From the cell containing the given text, extract its center point as [X, Y] coordinate. 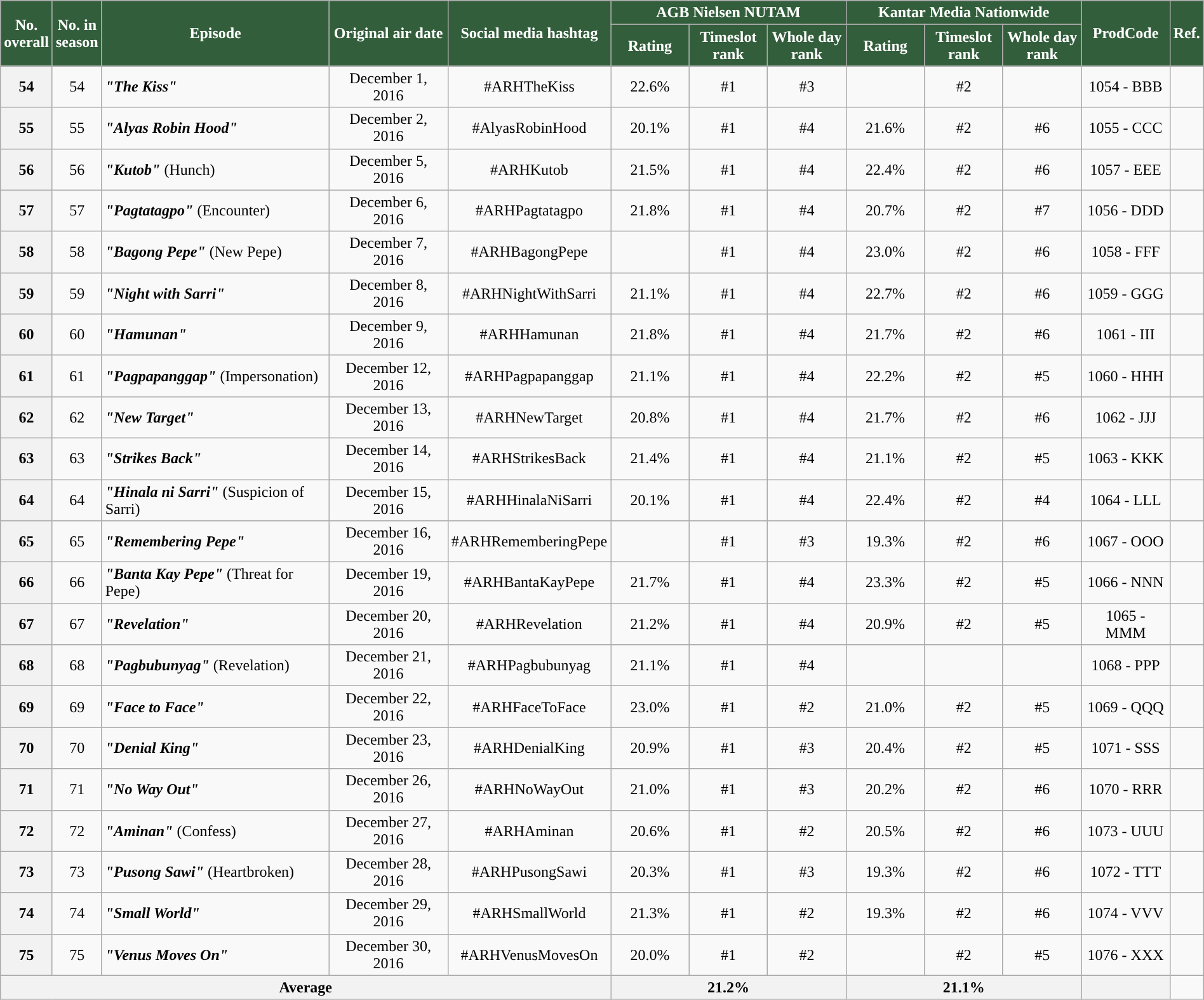
1067 - OOO [1125, 541]
December 20, 2016 [389, 624]
"Face to Face" [215, 706]
#ARHRevelation [529, 624]
#ARHBantaKayPepe [529, 583]
#ARHBagongPepe [529, 252]
December 14, 2016 [389, 459]
ProdCode [1125, 33]
"Pusong Sawi" (Heartbroken) [215, 872]
1071 - SSS [1125, 748]
20.4% [885, 748]
"Strikes Back" [215, 459]
Average [306, 987]
December 22, 2016 [389, 706]
"Alyas Robin Hood" [215, 128]
"Pagbubunyag" (Revelation) [215, 666]
20.0% [650, 954]
December 9, 2016 [389, 334]
20.7% [885, 211]
#ARHPagtatagpo [529, 211]
1058 - FFF [1125, 252]
"Small World" [215, 914]
20.6% [650, 831]
1057 - EEE [1125, 169]
21.4% [650, 459]
#AlyasRobinHood [529, 128]
December 6, 2016 [389, 211]
December 28, 2016 [389, 872]
#ARHSmallWorld [529, 914]
December 15, 2016 [389, 499]
20.5% [885, 831]
#ARHNewTarget [529, 417]
1074 - VVV [1125, 914]
#ARHVenusMovesOn [529, 954]
AGB Nielsen NUTAM [729, 13]
1056 - DDD [1125, 211]
21.6% [885, 128]
#ARHPagpapanggap [529, 376]
1066 - NNN [1125, 583]
"Pagtatagpo" (Encounter) [215, 211]
1068 - PPP [1125, 666]
"Kutob" (Hunch) [215, 169]
22.6% [650, 86]
1054 - BBB [1125, 86]
"Night with Sarri" [215, 294]
1055 - CCC [1125, 128]
"Venus Moves On" [215, 954]
1065 - MMM [1125, 624]
Social media hashtag [529, 33]
#ARHKutob [529, 169]
22.7% [885, 294]
December 5, 2016 [389, 169]
21.3% [650, 914]
1070 - RRR [1125, 789]
#ARHStrikesBack [529, 459]
#ARHNightWithSarri [529, 294]
#ARHPagbubunyag [529, 666]
1072 - TTT [1125, 872]
"New Target" [215, 417]
1073 - UUU [1125, 831]
1060 - HHH [1125, 376]
#ARHTheKiss [529, 86]
1062 - JJJ [1125, 417]
No.overall [27, 33]
#ARHPusongSawi [529, 872]
December 12, 2016 [389, 376]
"No Way Out" [215, 789]
21.5% [650, 169]
22.2% [885, 376]
1069 - QQQ [1125, 706]
December 27, 2016 [389, 831]
#ARHHinalaNiSarri [529, 499]
December 21, 2016 [389, 666]
1063 - KKK [1125, 459]
December 7, 2016 [389, 252]
"The Kiss" [215, 86]
#ARHHamunan [529, 334]
#ARHAminan [529, 831]
December 2, 2016 [389, 128]
#ARHNoWayOut [529, 789]
"Bagong Pepe" (New Pepe) [215, 252]
23.3% [885, 583]
No. inseason [77, 33]
Original air date [389, 33]
"Hinala ni Sarri" (Suspicion of Sarri) [215, 499]
#ARHRememberingPepe [529, 541]
1059 - GGG [1125, 294]
Ref. [1186, 33]
"Denial King" [215, 748]
"Revelation" [215, 624]
December 13, 2016 [389, 417]
1061 - III [1125, 334]
December 29, 2016 [389, 914]
December 30, 2016 [389, 954]
1064 - LLL [1125, 499]
December 1, 2016 [389, 86]
"Remembering Pepe" [215, 541]
Kantar Media Nationwide [964, 13]
"Hamunan" [215, 334]
1076 - XXX [1125, 954]
Episode [215, 33]
December 8, 2016 [389, 294]
#7 [1042, 211]
20.2% [885, 789]
December 26, 2016 [389, 789]
#ARHDenialKing [529, 748]
"Banta Kay Pepe" (Threat for Pepe) [215, 583]
20.8% [650, 417]
December 23, 2016 [389, 748]
December 16, 2016 [389, 541]
#ARHFaceToFace [529, 706]
"Pagpapanggap" (Impersonation) [215, 376]
20.3% [650, 872]
"Aminan" (Confess) [215, 831]
December 19, 2016 [389, 583]
